Locate the cell with the specified text and output its (X, Y) center coordinate. 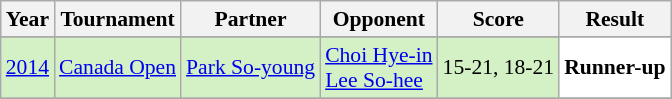
15-21, 18-21 (499, 68)
2014 (28, 68)
Park So-young (250, 68)
Partner (250, 19)
Result (614, 19)
Runner-up (614, 68)
Tournament (118, 19)
Canada Open (118, 68)
Year (28, 19)
Score (499, 19)
Choi Hye-in Lee So-hee (378, 68)
Opponent (378, 19)
